Determine the (X, Y) coordinate at the center of the cell enclosing the given text.  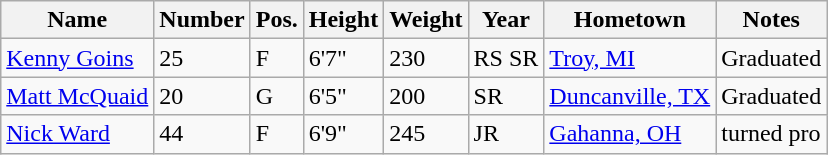
Number (202, 20)
44 (202, 134)
Notes (772, 20)
turned pro (772, 134)
Gahanna, OH (630, 134)
Year (506, 20)
Height (343, 20)
Matt McQuaid (78, 96)
230 (426, 58)
Name (78, 20)
RS SR (506, 58)
6'5" (343, 96)
Hometown (630, 20)
Troy, MI (630, 58)
G (276, 96)
Weight (426, 20)
6'7" (343, 58)
6'9" (343, 134)
20 (202, 96)
Pos. (276, 20)
JR (506, 134)
Kenny Goins (78, 58)
Nick Ward (78, 134)
245 (426, 134)
SR (506, 96)
Duncanville, TX (630, 96)
25 (202, 58)
200 (426, 96)
